Return the (x, y) coordinate for the center point of the cell that contains the specified text.  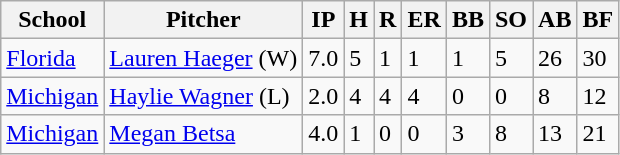
School (52, 20)
26 (555, 58)
Haylie Wagner (L) (204, 96)
Florida (52, 58)
AB (555, 20)
13 (555, 134)
4.0 (324, 134)
21 (598, 134)
R (388, 20)
ER (424, 20)
H (359, 20)
12 (598, 96)
SO (510, 20)
IP (324, 20)
7.0 (324, 58)
BB (468, 20)
Pitcher (204, 20)
BF (598, 20)
2.0 (324, 96)
Lauren Haeger (W) (204, 58)
3 (468, 134)
30 (598, 58)
Megan Betsa (204, 134)
